Identify which cell holds the provided text, then report its (X, Y) central coordinate. 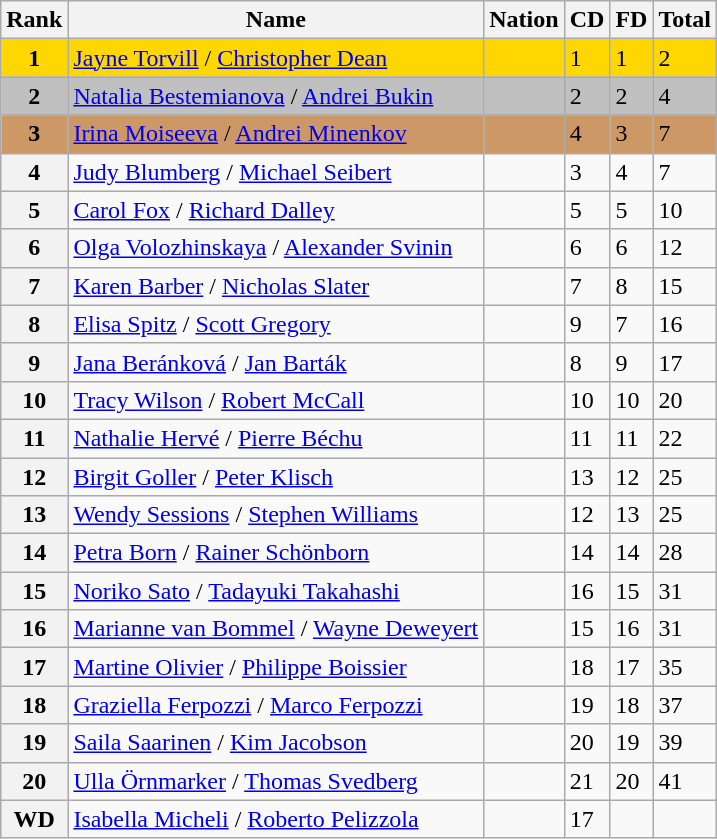
Karen Barber / Nicholas Slater (276, 286)
Natalia Bestemianova / Andrei Bukin (276, 96)
Total (685, 20)
Graziella Ferpozzi / Marco Ferpozzi (276, 705)
Elisa Spitz / Scott Gregory (276, 324)
Petra Born / Rainer Schönborn (276, 553)
Marianne van Bommel / Wayne Deweyert (276, 629)
37 (685, 705)
CD (587, 20)
35 (685, 667)
WD (34, 819)
Irina Moiseeva / Andrei Minenkov (276, 134)
Jayne Torvill / Christopher Dean (276, 58)
Birgit Goller / Peter Klisch (276, 477)
Tracy Wilson / Robert McCall (276, 400)
22 (685, 438)
Nation (524, 20)
39 (685, 743)
Wendy Sessions / Stephen Williams (276, 515)
Rank (34, 20)
Ulla Örnmarker / Thomas Svedberg (276, 781)
Jana Beránková / Jan Barták (276, 362)
Name (276, 20)
Noriko Sato / Tadayuki Takahashi (276, 591)
Isabella Micheli / Roberto Pelizzola (276, 819)
Olga Volozhinskaya / Alexander Svinin (276, 248)
Martine Olivier / Philippe Boissier (276, 667)
Carol Fox / Richard Dalley (276, 210)
28 (685, 553)
41 (685, 781)
21 (587, 781)
Saila Saarinen / Kim Jacobson (276, 743)
Nathalie Hervé / Pierre Béchu (276, 438)
Judy Blumberg / Michael Seibert (276, 172)
FD (632, 20)
